Output the (X, Y) coordinate of the center of the cell containing the given text.  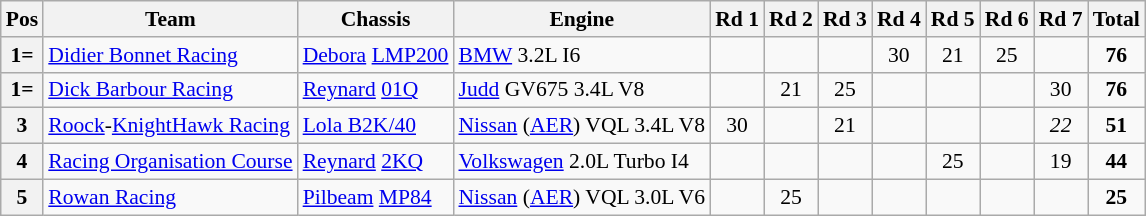
Nissan (AER) VQL 3.0L V6 (582, 197)
Rd 4 (899, 19)
Roock-KnightHawk Racing (170, 126)
Rd 3 (845, 19)
Rd 2 (791, 19)
Judd GV675 3.4L V8 (582, 90)
19 (1061, 162)
Chassis (376, 19)
Rd 5 (953, 19)
Reynard 01Q (376, 90)
Rd 1 (737, 19)
Pilbeam MP84 (376, 197)
Nissan (AER) VQL 3.4L V8 (582, 126)
Dick Barbour Racing (170, 90)
Rd 6 (1007, 19)
Rd 7 (1061, 19)
44 (1116, 162)
BMW 3.2L I6 (582, 55)
Engine (582, 19)
Rowan Racing (170, 197)
Total (1116, 19)
Lola B2K/40 (376, 126)
Pos (22, 19)
Didier Bonnet Racing (170, 55)
5 (22, 197)
Team (170, 19)
Volkswagen 2.0L Turbo I4 (582, 162)
Debora LMP200 (376, 55)
22 (1061, 126)
3 (22, 126)
51 (1116, 126)
Reynard 2KQ (376, 162)
Racing Organisation Course (170, 162)
4 (22, 162)
